Provide the [X, Y] coordinate of the cell's center where the given text is located.  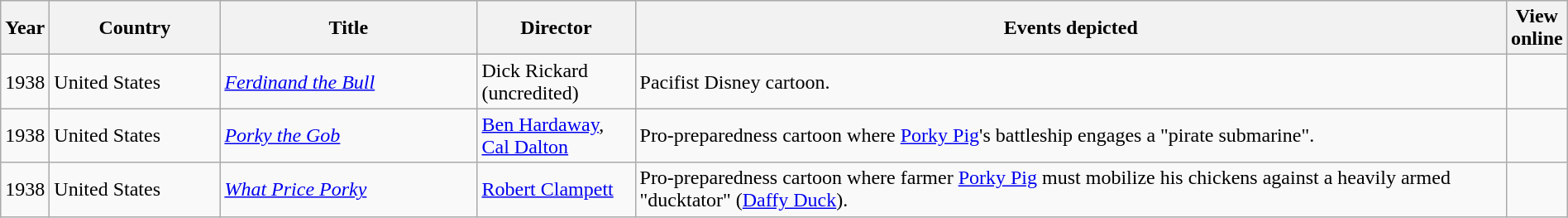
Ben Hardaway, Cal Dalton [556, 136]
What Price Porky [349, 189]
Pro-preparedness cartoon where farmer Porky Pig must mobilize his chickens against a heavily armed "ducktator" (Daffy Duck). [1070, 189]
Title [349, 28]
Country [135, 28]
Porky the Gob [349, 136]
Director [556, 28]
Ferdinand the Bull [349, 81]
Robert Clampett [556, 189]
Dick Rickard (uncredited) [556, 81]
Year [25, 28]
Pacifist Disney cartoon. [1070, 81]
Viewonline [1537, 28]
Events depicted [1070, 28]
Pro-preparedness cartoon where Porky Pig's battleship engages a "pirate submarine". [1070, 136]
